Return (x, y) of the center of cell containing provided text 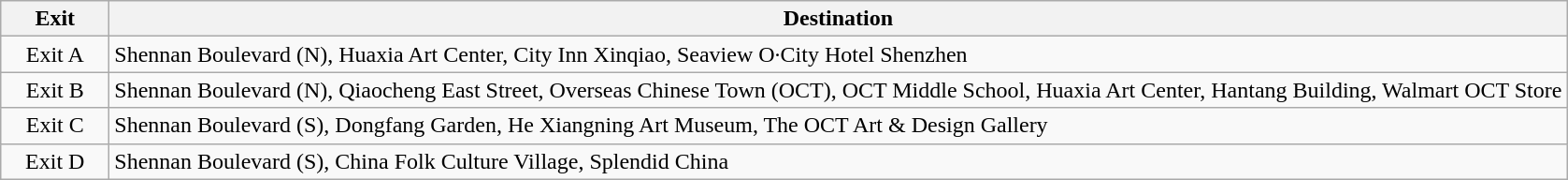
Shennan Boulevard (N), Huaxia Art Center, City Inn Xinqiao, Seaview O·City Hotel Shenzhen (838, 54)
Exit (55, 19)
Shennan Boulevard (S), China Folk Culture Village, Splendid China (838, 161)
Shennan Boulevard (S), Dongfang Garden, He Xiangning Art Museum, The OCT Art & Design Gallery (838, 126)
Destination (838, 19)
Exit A (55, 54)
Exit B (55, 90)
Shennan Boulevard (N), Qiaocheng East Street, Overseas Chinese Town (OCT), OCT Middle School, Huaxia Art Center, Hantang Building, Walmart OCT Store (838, 90)
Exit C (55, 126)
Exit D (55, 161)
